For the text-containing cell, return its midpoint in [X, Y] coordinate format. 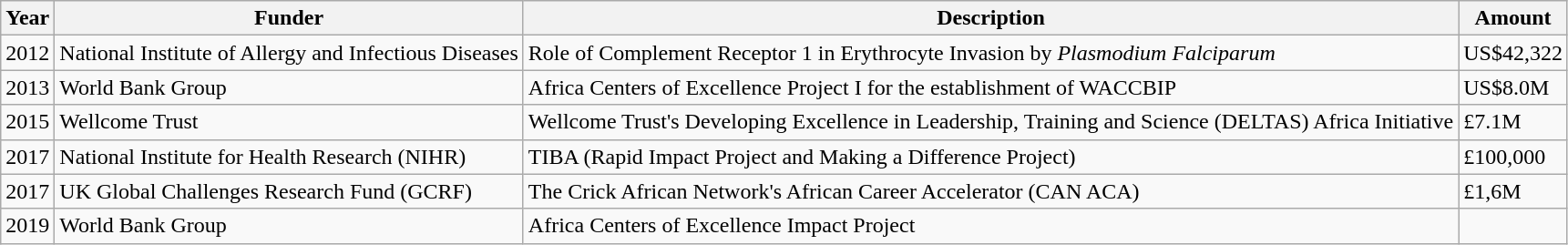
UK Global Challenges Research Fund (GCRF) [289, 191]
US$42,322 [1513, 53]
Amount [1513, 18]
The Crick African Network's African Career Accelerator (CAN ACA) [990, 191]
National Institute for Health Research (NIHR) [289, 157]
2015 [27, 122]
Wellcome Trust [289, 122]
Description [990, 18]
£1,6M [1513, 191]
Africa Centers of Excellence Project I for the establishment of WACCBIP [990, 87]
TIBA (Rapid Impact Project and Making a Difference Project) [990, 157]
US$8.0M [1513, 87]
2013 [27, 87]
Africa Centers of Excellence Impact Project [990, 226]
National Institute of Allergy and Infectious Diseases [289, 53]
2012 [27, 53]
Role of Complement Receptor 1 in Erythrocyte Invasion by Plasmodium Falciparum [990, 53]
2019 [27, 226]
Funder [289, 18]
Wellcome Trust's Developing Excellence in Leadership, Training and Science (DELTAS) Africa Initiative [990, 122]
£100,000 [1513, 157]
£7.1M [1513, 122]
Year [27, 18]
